Extract the [X, Y] coordinate from the center of the cell holding the provided text.  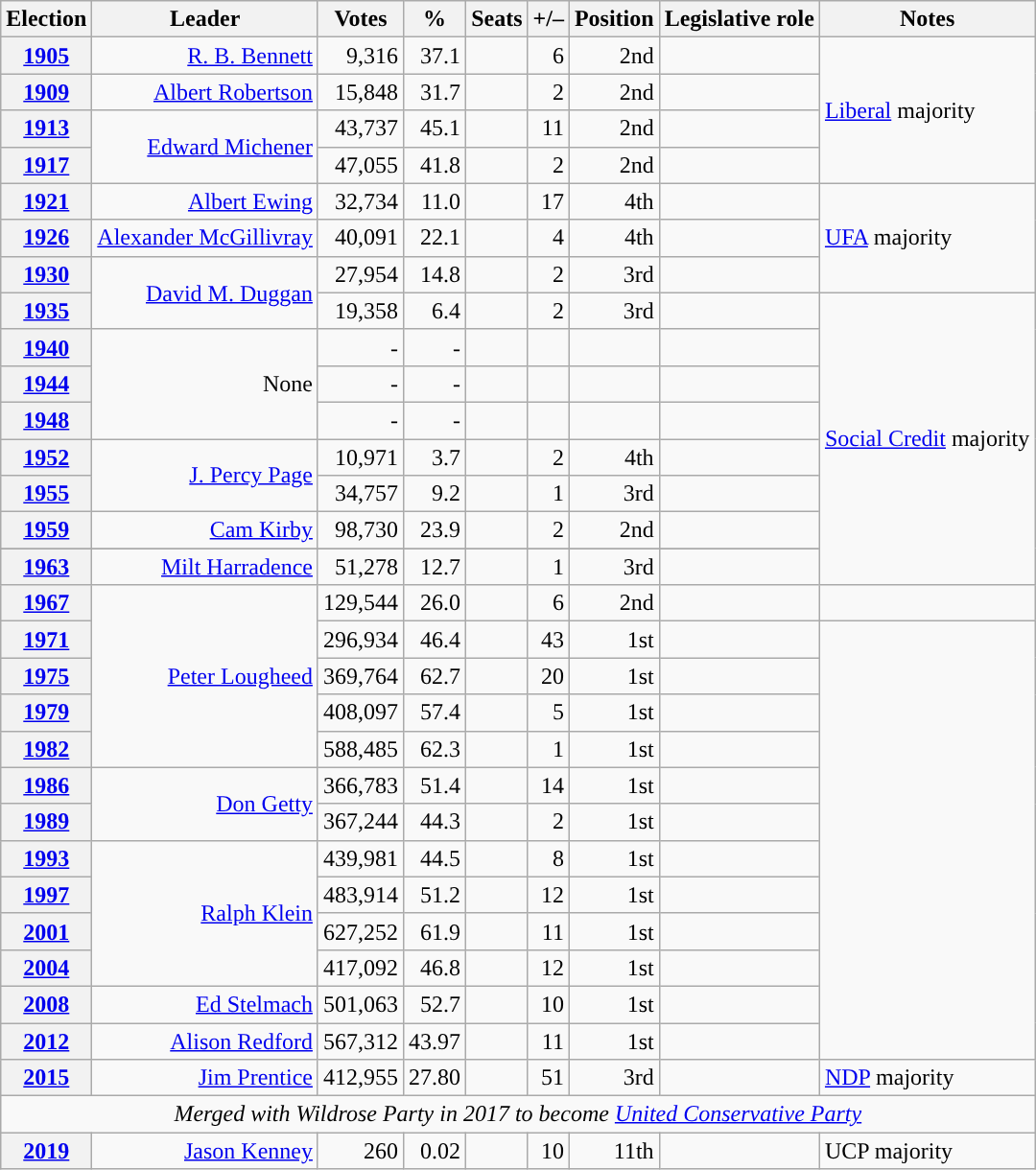
R. B. Bennett [205, 56]
51.4 [436, 785]
27.80 [436, 1078]
40,091 [361, 238]
1917 [46, 165]
366,783 [361, 785]
52.7 [436, 1004]
Seats [497, 19]
Cam Kirby [205, 530]
5 [549, 713]
47,055 [361, 165]
17 [549, 201]
34,757 [361, 494]
1952 [46, 457]
UCP majority [927, 1151]
1993 [46, 858]
31.7 [436, 92]
Edward Michener [205, 147]
2004 [46, 968]
46.4 [436, 640]
51 [549, 1078]
1921 [46, 201]
1909 [46, 92]
44.3 [436, 822]
Merged with Wildrose Party in 2017 to become United Conservative Party [518, 1114]
1967 [46, 603]
11th [614, 1151]
Notes [927, 19]
61.9 [436, 931]
417,092 [361, 968]
2008 [46, 1004]
367,244 [361, 822]
19,358 [361, 311]
NDP majority [927, 1078]
15,848 [361, 92]
Peter Lougheed [205, 676]
Milt Harradence [205, 567]
51,278 [361, 567]
14 [549, 785]
J. Percy Page [205, 476]
1955 [46, 494]
408,097 [361, 713]
2001 [46, 931]
Alexander McGillivray [205, 238]
Alison Redford [205, 1041]
1948 [46, 420]
Election [46, 19]
296,934 [361, 640]
46.8 [436, 968]
Ed Stelmach [205, 1004]
1971 [46, 640]
0.02 [436, 1151]
+/– [549, 19]
1930 [46, 274]
6.4 [436, 311]
None [205, 384]
Jim Prentice [205, 1078]
UFA majority [927, 238]
43.97 [436, 1041]
1959 [46, 530]
1997 [46, 895]
1979 [46, 713]
260 [361, 1151]
% [436, 19]
1975 [46, 676]
45.1 [436, 129]
567,312 [361, 1041]
1982 [46, 749]
2015 [46, 1078]
Liberal majority [927, 110]
1944 [46, 384]
Position [614, 19]
41.8 [436, 165]
51.2 [436, 895]
9,316 [361, 56]
588,485 [361, 749]
Votes [361, 19]
412,955 [361, 1078]
11.0 [436, 201]
1905 [46, 56]
1926 [46, 238]
1989 [46, 822]
Jason Kenney [205, 1151]
98,730 [361, 530]
Albert Robertson [205, 92]
David M. Duggan [205, 292]
Leader [205, 19]
43 [549, 640]
129,544 [361, 603]
2019 [46, 1151]
369,764 [361, 676]
62.3 [436, 749]
44.5 [436, 858]
439,981 [361, 858]
Legislative role [739, 19]
37.1 [436, 56]
32,734 [361, 201]
1963 [46, 567]
501,063 [361, 1004]
1986 [46, 785]
4 [549, 238]
1940 [46, 347]
27,954 [361, 274]
1935 [46, 311]
10,971 [361, 457]
14.8 [436, 274]
Albert Ewing [205, 201]
Ralph Klein [205, 913]
Social Credit majority [927, 438]
8 [549, 858]
57.4 [436, 713]
3.7 [436, 457]
22.1 [436, 238]
62.7 [436, 676]
43,737 [361, 129]
627,252 [361, 931]
20 [549, 676]
9.2 [436, 494]
26.0 [436, 603]
1913 [46, 129]
2012 [46, 1041]
12.7 [436, 567]
23.9 [436, 530]
483,914 [361, 895]
Don Getty [205, 804]
